For the text-containing cell, return its midpoint in (X, Y) coordinate format. 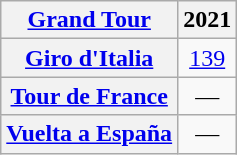
139 (208, 58)
Tour de France (90, 96)
Grand Tour (90, 20)
Giro d'Italia (90, 58)
Vuelta a España (90, 134)
2021 (208, 20)
